Extract the (X, Y) coordinate from the center of the cell holding the provided text.  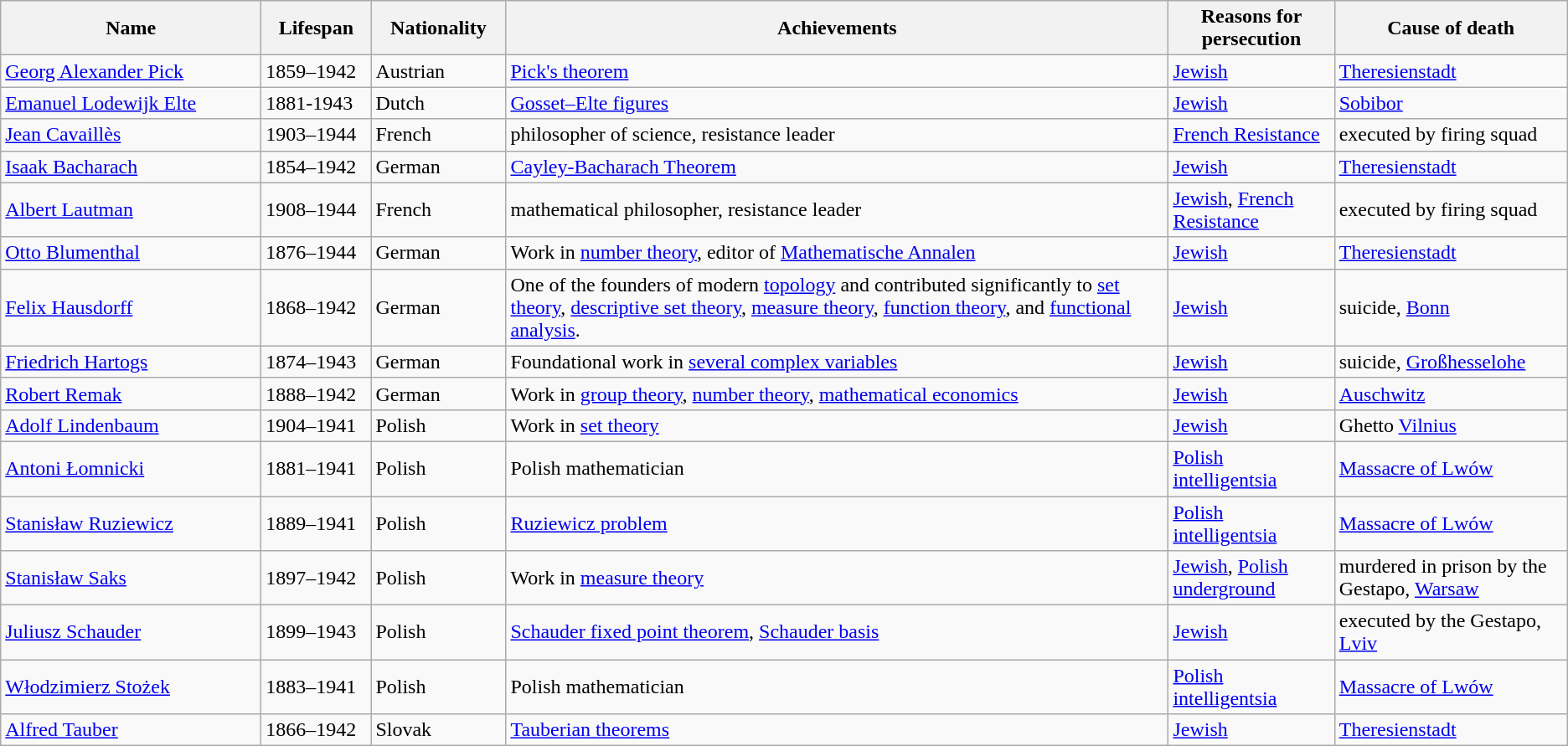
mathematical philosopher, resistance leader (838, 209)
Foundational work in several complex variables (838, 362)
Name (131, 28)
Friedrich Hartogs (131, 362)
Reasons for persecution (1251, 28)
Jewish, Polish underground (1251, 578)
Antoni Łomnicki (131, 469)
Robert Remak (131, 394)
1876–1944 (317, 253)
1854–1942 (317, 167)
French Resistance (1251, 135)
Auschwitz (1451, 394)
1859–1942 (317, 71)
1908–1944 (317, 209)
Jewish, French Resistance (1251, 209)
Sobibor (1451, 103)
Albert Lautman (131, 209)
1888–1942 (317, 394)
Schauder fixed point theorem, Schauder basis (838, 633)
Alfred Tauber (131, 730)
1889–1941 (317, 522)
Ghetto Vilnius (1451, 425)
Work in set theory (838, 425)
1874–1943 (317, 362)
Felix Hausdorff (131, 307)
Adolf Lindenbaum (131, 425)
Stanisław Ruziewicz (131, 522)
1868–1942 (317, 307)
suicide, Großhesselohe (1451, 362)
Tauberian theorems (838, 730)
1899–1943 (317, 633)
Włodzimierz Stożek (131, 687)
Work in number theory, editor of Mathematische Annalen (838, 253)
Dutch (439, 103)
1903–1944 (317, 135)
Achievements (838, 28)
philosopher of science, resistance leader (838, 135)
Austrian (439, 71)
Isaak Bacharach (131, 167)
1897–1942 (317, 578)
executed by the Gestapo, Lviv (1451, 633)
Lifespan (317, 28)
Juliusz Schauder (131, 633)
suicide, Bonn (1451, 307)
Emanuel Lodewijk Elte (131, 103)
Slovak (439, 730)
1883–1941 (317, 687)
Cayley-Bacharach Theorem (838, 167)
Gosset–Elte figures (838, 103)
Work in group theory, number theory, mathematical economics (838, 394)
Pick's theorem (838, 71)
Stanisław Saks (131, 578)
murdered in prison by the Gestapo, Warsaw (1451, 578)
Cause of death (1451, 28)
1904–1941 (317, 425)
Jean Cavaillès (131, 135)
Georg Alexander Pick (131, 71)
Otto Blumenthal (131, 253)
1881-1943 (317, 103)
Work in measure theory (838, 578)
Ruziewicz problem (838, 522)
Nationality (439, 28)
1881–1941 (317, 469)
1866–1942 (317, 730)
